Return the [X, Y] coordinate for the center point of the cell that contains the specified text.  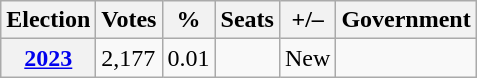
Election [48, 20]
+/– [307, 20]
Votes [129, 20]
Seats [247, 20]
2,177 [129, 58]
Government [406, 20]
% [188, 20]
New [307, 58]
0.01 [188, 58]
2023 [48, 58]
